Search for the cell housing the specified text and yield its (X, Y) center coordinate. 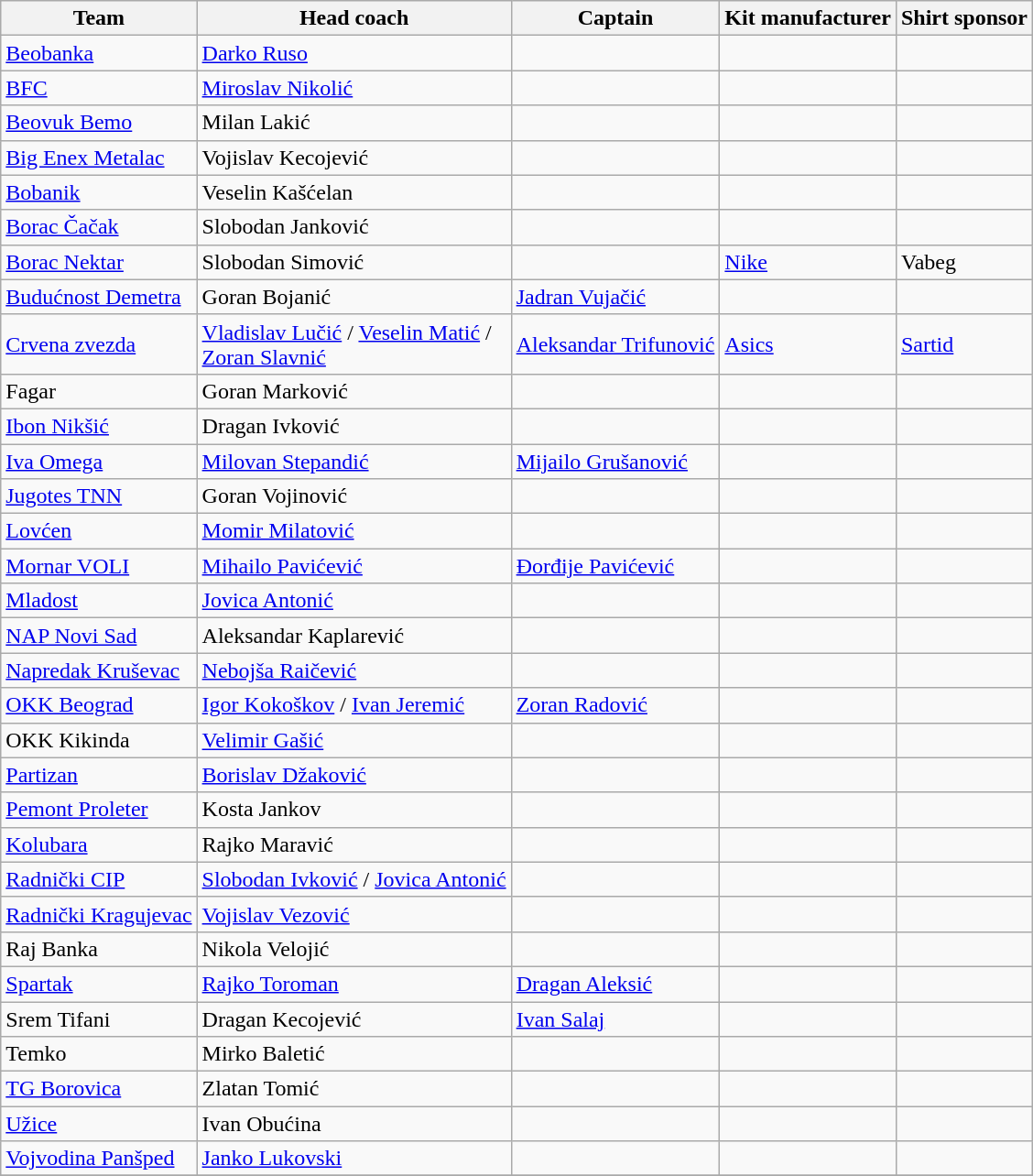
Radnički CIP (99, 879)
Slobodan Ivković / Jovica Antonić (353, 879)
Fagar (99, 391)
Rajko Toroman (353, 984)
Goran Bojanić (353, 297)
Napredak Kruševac (99, 670)
Borislav Džaković (353, 775)
Mijailo Grušanović (615, 461)
Beobanka (99, 53)
Beovuk Bemo (99, 123)
Jugotes TNN (99, 496)
Aleksandar Trifunović (615, 344)
Iva Omega (99, 461)
Mihailo Pavićević (353, 566)
Dragan Ivković (353, 426)
Bobanik (99, 192)
Zoran Radović (615, 705)
Team (99, 18)
Ibon Nikšić (99, 426)
Rajko Maravić (353, 844)
Đorđije Pavićević (615, 566)
Slobodan Janković (353, 227)
Borac Čačak (99, 227)
Jovica Antonić (353, 601)
Asics (808, 344)
Igor Kokoškov / Ivan Jeremić (353, 705)
Lovćen (99, 531)
Nikola Velojić (353, 949)
Janko Lukovski (353, 1159)
Velimir Gašić (353, 740)
Miroslav Nikolić (353, 88)
Mirko Baletić (353, 1054)
TG Borovica (99, 1089)
Temko (99, 1054)
Jadran Vujačić (615, 297)
Dragan Aleksić (615, 984)
Pemont Proleter (99, 810)
Partizan (99, 775)
Kit manufacturer (808, 18)
Shirt sponsor (963, 18)
Ivan Salaj (615, 1019)
Head coach (353, 18)
Captain (615, 18)
Mornar VOLI (99, 566)
Vojislav Vezović (353, 914)
Zlatan Tomić (353, 1089)
Milan Lakić (353, 123)
Crvena zvezda (99, 344)
Goran Vojinović (353, 496)
Ivan Obućina (353, 1124)
Milovan Stepandić (353, 461)
Užice (99, 1124)
Kolubara (99, 844)
Momir Milatović (353, 531)
Nebojša Raičević (353, 670)
OKK Kikinda (99, 740)
Dragan Kecojević (353, 1019)
OKK Beograd (99, 705)
Nike (808, 262)
Radnički Kragujevac (99, 914)
Big Enex Metalac (99, 158)
Borac Nektar (99, 262)
Aleksandar Kaplarević (353, 636)
Veselin Kašćelan (353, 192)
Budućnost Demetra (99, 297)
Darko Ruso (353, 53)
Vladislav Lučić / Veselin Matić / Zoran Slavnić (353, 344)
Srem Tifani (99, 1019)
Vojislav Kecojević (353, 158)
Mladost (99, 601)
BFC (99, 88)
Vabeg (963, 262)
Raj Banka (99, 949)
Kosta Jankov (353, 810)
NAP Novi Sad (99, 636)
Goran Marković (353, 391)
Vojvodina Panšped (99, 1159)
Sartid (963, 344)
Slobodan Simović (353, 262)
Spartak (99, 984)
